Return the [X, Y] coordinate for the center point of the cell that contains the specified text.  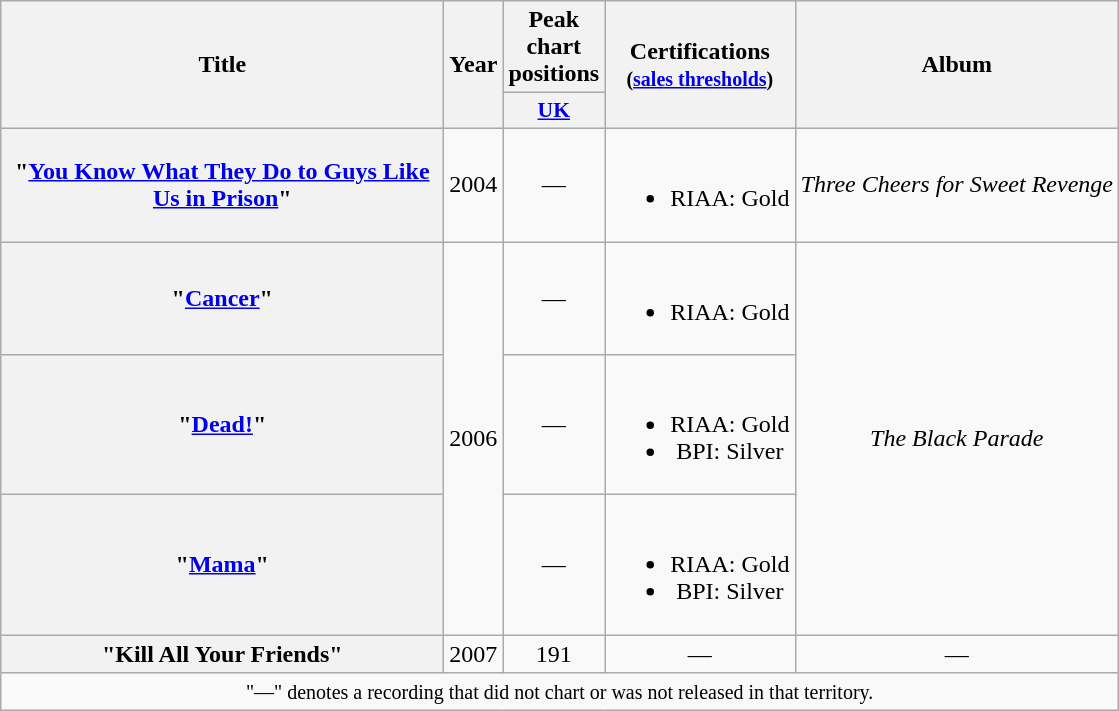
"Dead!" [222, 425]
"You Know What They Do to Guys Like Us in Prison" [222, 184]
UK [554, 111]
Year [474, 65]
Peak chart positions [554, 47]
"—" denotes a recording that did not chart or was not released in that territory. [560, 692]
2007 [474, 654]
2004 [474, 184]
191 [554, 654]
The Black Parade [956, 438]
Album [956, 65]
"Mama" [222, 565]
Three Cheers for Sweet Revenge [956, 184]
"Cancer" [222, 298]
Title [222, 65]
Certifications(sales thresholds) [700, 65]
2006 [474, 438]
"Kill All Your Friends" [222, 654]
